Return the (x, y) coordinate for the center point of the cell that contains the specified text.  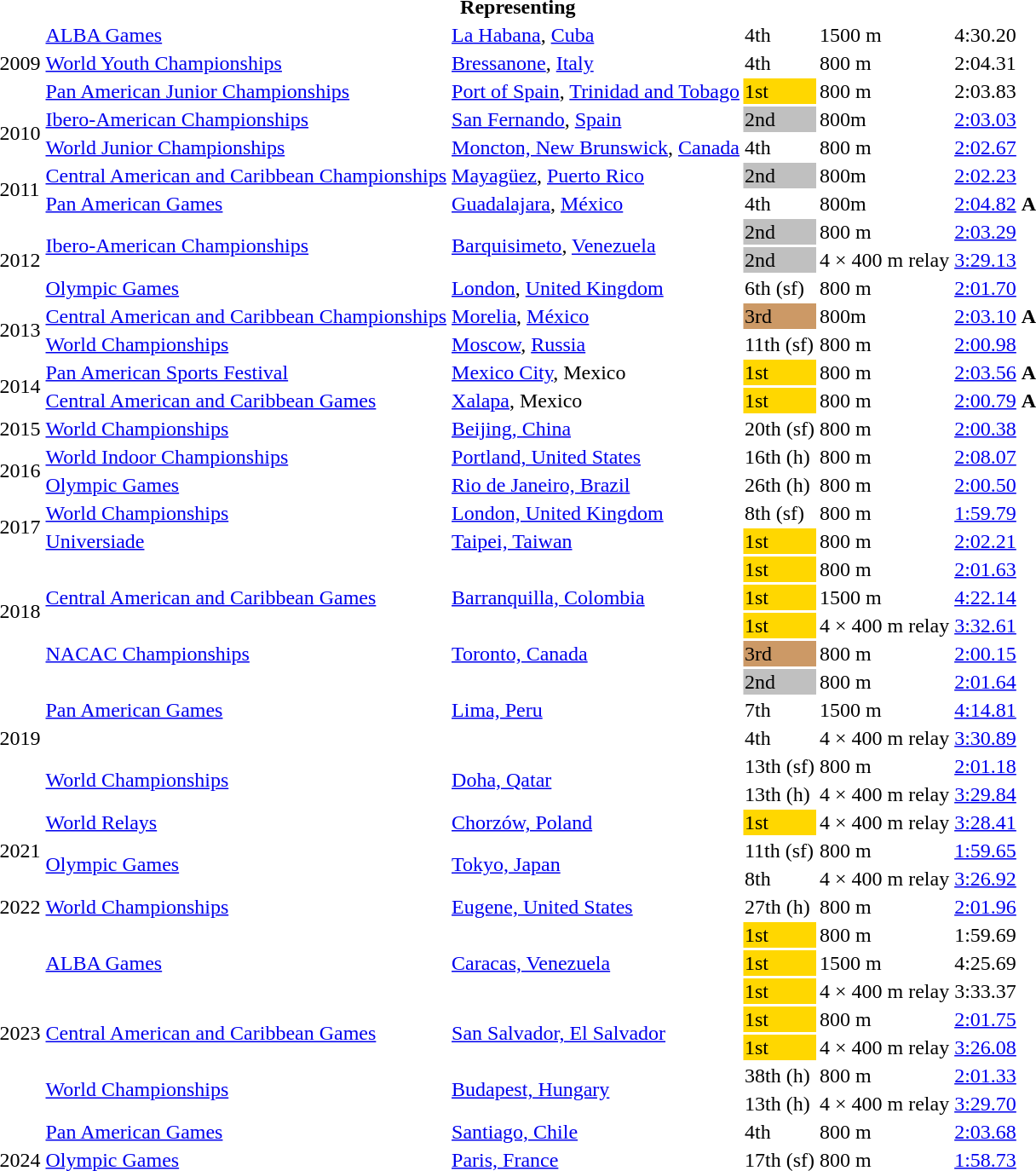
Pan American Junior Championships (246, 91)
7th (779, 710)
Rio de Janeiro, Brazil (596, 485)
Mexico City, Mexico (596, 372)
Tokyo, Japan (596, 864)
38th (h) (779, 1076)
8th (779, 879)
Doha, Qatar (596, 781)
World Indoor Championships (246, 457)
San Salvador, El Salvador (596, 1033)
Barquisimeto, Venezuela (596, 245)
World Relays (246, 822)
8th (sf) (779, 513)
Moncton, New Brunswick, Canada (596, 147)
Caracas, Venezuela (596, 963)
Xalapa, Mexico (596, 401)
Taipei, Taiwan (596, 541)
27th (h) (779, 907)
20th (sf) (779, 429)
Bressanone, Italy (596, 63)
26th (h) (779, 485)
13th (sf) (779, 766)
Lima, Peru (596, 710)
Beijing, China (596, 429)
Universiade (246, 541)
Pan American Sports Festival (246, 372)
Moscow, Russia (596, 344)
16th (h) (779, 457)
World Junior Championships (246, 147)
Eugene, United States (596, 907)
San Fernando, Spain (596, 119)
Chorzów, Poland (596, 822)
Mayagüez, Puerto Rico (596, 176)
NACAC Championships (246, 654)
Santiago, Chile (596, 1132)
Guadalajara, México (596, 204)
Portland, United States (596, 457)
Barranquilla, Colombia (596, 597)
World Youth Championships (246, 63)
La Habana, Cuba (596, 35)
6th (sf) (779, 288)
Port of Spain, Trinidad and Tobago (596, 91)
Budapest, Hungary (596, 1089)
Toronto, Canada (596, 654)
Morelia, México (596, 316)
